Identify which cell holds the provided text, then report its (x, y) central coordinate. 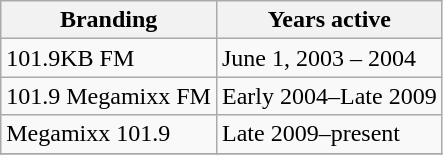
101.9KB FM (109, 58)
Branding (109, 20)
Late 2009–present (329, 134)
101.9 Megamixx FM (109, 96)
June 1, 2003 – 2004 (329, 58)
Years active (329, 20)
Early 2004–Late 2009 (329, 96)
Megamixx 101.9 (109, 134)
